Return (X, Y) of the center of cell containing provided text 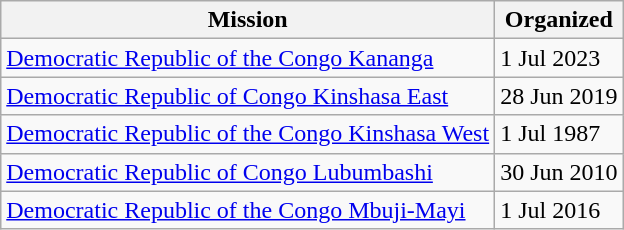
1 Jul 2016 (559, 210)
Democratic Republic of the Congo Kananga (248, 58)
Democratic Republic of Congo Lubumbashi (248, 172)
28 Jun 2019 (559, 96)
Democratic Republic of the Congo Mbuji-Mayi (248, 210)
30 Jun 2010 (559, 172)
Democratic Republic of Congo Kinshasa East (248, 96)
Mission (248, 20)
1 Jul 2023 (559, 58)
1 Jul 1987 (559, 134)
Democratic Republic of the Congo Kinshasa West (248, 134)
Organized (559, 20)
